For the text-containing cell, return its midpoint in [x, y] coordinate format. 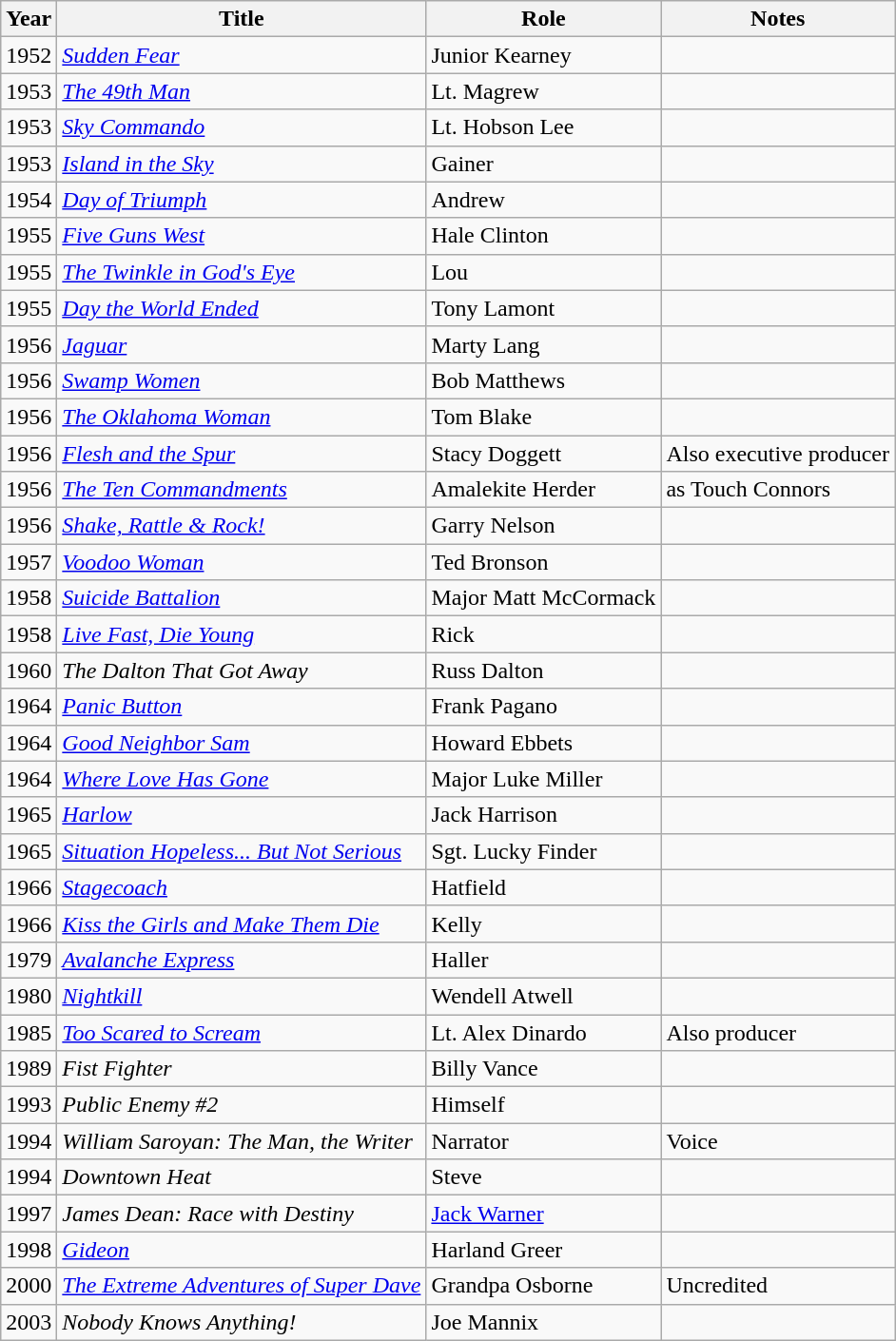
Marty Lang [544, 344]
Lt. Alex Dinardo [544, 1032]
Voodoo Woman [242, 562]
Major Luke Miller [544, 779]
Howard Ebbets [544, 743]
1980 [29, 996]
Day the World Ended [242, 308]
Good Neighbor Sam [242, 743]
Major Matt McCormack [544, 598]
1952 [29, 55]
Hale Clinton [544, 236]
1997 [29, 1214]
2003 [29, 1322]
Amalekite Herder [544, 490]
Five Guns West [242, 236]
1993 [29, 1105]
Sudden Fear [242, 55]
Andrew [544, 200]
Public Enemy #2 [242, 1105]
Title [242, 19]
Shake, Rattle & Rock! [242, 526]
Island in the Sky [242, 164]
1998 [29, 1250]
Wendell Atwell [544, 996]
Lou [544, 272]
The Dalton That Got Away [242, 670]
Voice [778, 1141]
1989 [29, 1069]
Rick [544, 634]
Nightkill [242, 996]
Sky Commando [242, 127]
Jaguar [242, 344]
as Touch Connors [778, 490]
Role [544, 19]
Tony Lamont [544, 308]
Gideon [242, 1250]
Avalanche Express [242, 960]
1954 [29, 200]
Jack Warner [544, 1214]
The 49th Man [242, 91]
The Extreme Adventures of Super Dave [242, 1286]
Year [29, 19]
Nobody Knows Anything! [242, 1322]
Also producer [778, 1032]
Kelly [544, 923]
Downtown Heat [242, 1177]
Live Fast, Die Young [242, 634]
Harland Greer [544, 1250]
Himself [544, 1105]
Lt. Magrew [544, 91]
Ted Bronson [544, 562]
The Ten Commandments [242, 490]
Garry Nelson [544, 526]
James Dean: Race with Destiny [242, 1214]
Stagecoach [242, 887]
1957 [29, 562]
Gainer [544, 164]
Grandpa Osborne [544, 1286]
Day of Triumph [242, 200]
Russ Dalton [544, 670]
Billy Vance [544, 1069]
The Twinkle in God's Eye [242, 272]
Fist Fighter [242, 1069]
Suicide Battalion [242, 598]
2000 [29, 1286]
Jack Harrison [544, 815]
Also executive producer [778, 454]
Kiss the Girls and Make Them Die [242, 923]
1985 [29, 1032]
Sgt. Lucky Finder [544, 851]
Frank Pagano [544, 707]
Swamp Women [242, 380]
Tom Blake [544, 417]
Where Love Has Gone [242, 779]
1979 [29, 960]
Too Scared to Scream [242, 1032]
Uncredited [778, 1286]
The Oklahoma Woman [242, 417]
Situation Hopeless... But Not Serious [242, 851]
Steve [544, 1177]
Lt. Hobson Lee [544, 127]
Haller [544, 960]
Flesh and the Spur [242, 454]
Bob Matthews [544, 380]
Harlow [242, 815]
Stacy Doggett [544, 454]
1960 [29, 670]
Notes [778, 19]
Panic Button [242, 707]
Junior Kearney [544, 55]
Joe Mannix [544, 1322]
Hatfield [544, 887]
Narrator [544, 1141]
William Saroyan: The Man, the Writer [242, 1141]
